Detect which cell encompasses the target text, then output its (x, y) center coordinate. 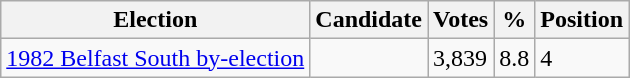
Candidate (369, 20)
1982 Belfast South by-election (156, 58)
4 (582, 58)
Votes (461, 20)
Position (582, 20)
8.8 (514, 58)
Election (156, 20)
3,839 (461, 58)
% (514, 20)
